For the text-containing cell, return its midpoint in (x, y) coordinate format. 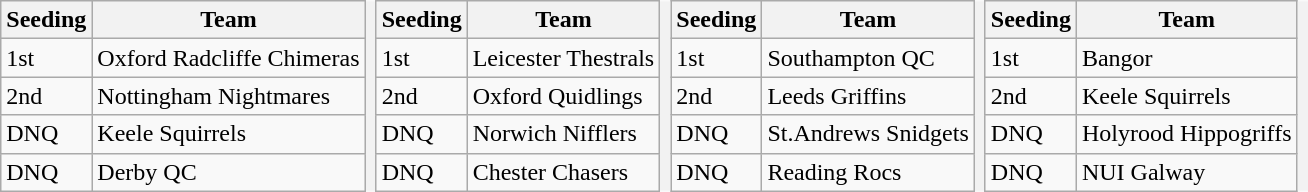
NUI Galway (1186, 172)
Derby QC (228, 172)
Oxford Quidlings (564, 96)
St.Andrews Snidgets (868, 134)
Reading Rocs (868, 172)
Norwich Nifflers (564, 134)
Oxford Radcliffe Chimeras (228, 58)
Bangor (1186, 58)
Chester Chasers (564, 172)
Southampton QC (868, 58)
Nottingham Nightmares (228, 96)
Holyrood Hippogriffs (1186, 134)
Leeds Griffins (868, 96)
Leicester Thestrals (564, 58)
